Extract the (x, y) coordinate from the center of the cell holding the provided text.  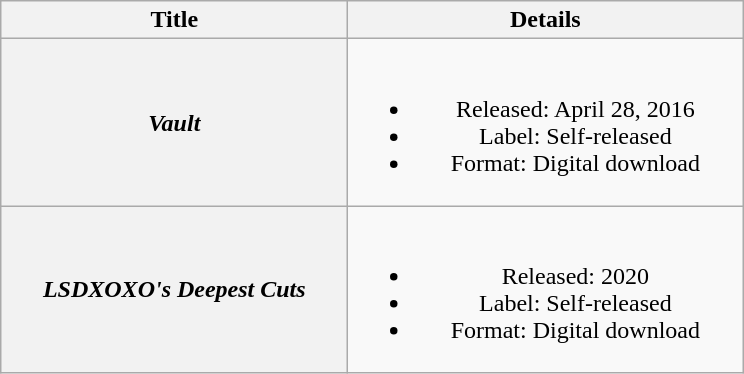
Vault (174, 122)
Released: 2020Label: Self-releasedFormat: Digital download (546, 290)
Title (174, 20)
Details (546, 20)
LSDXOXO's Deepest Cuts (174, 290)
Released: April 28, 2016Label: Self-releasedFormat: Digital download (546, 122)
